Capture the cell that displays the provided text and extract its [x, y] central coordinate. 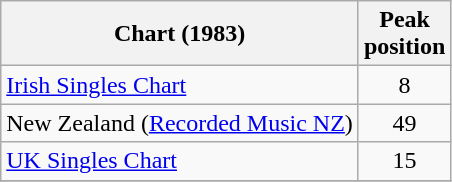
Peakposition [404, 34]
8 [404, 85]
New Zealand (Recorded Music NZ) [180, 123]
UK Singles Chart [180, 161]
49 [404, 123]
Irish Singles Chart [180, 85]
15 [404, 161]
Chart (1983) [180, 34]
